Locate the cell with the specified text and output its (X, Y) center coordinate. 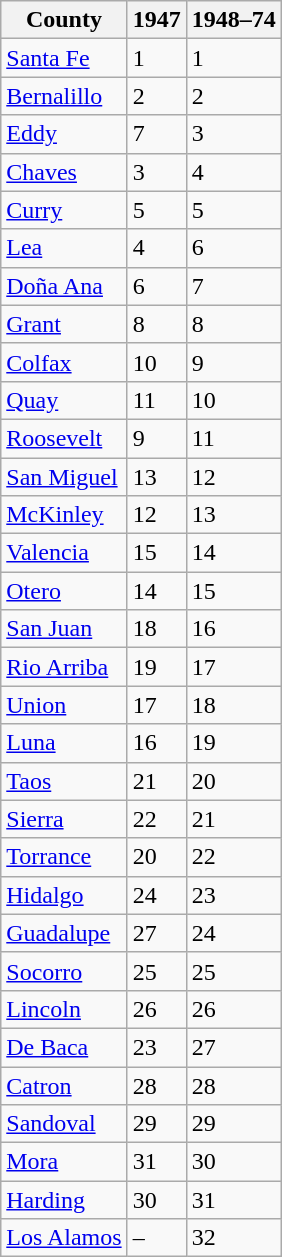
San Miguel (64, 477)
County (64, 20)
Eddy (64, 134)
Quay (64, 400)
– (156, 1238)
Torrance (64, 857)
1948–74 (234, 20)
Chaves (64, 172)
Doña Ana (64, 286)
Catron (64, 1085)
De Baca (64, 1047)
Guadalupe (64, 933)
Sandoval (64, 1124)
Valencia (64, 553)
Santa Fe (64, 58)
McKinley (64, 515)
Otero (64, 591)
Roosevelt (64, 438)
Union (64, 705)
Lea (64, 248)
Curry (64, 210)
Grant (64, 324)
Harding (64, 1200)
Mora (64, 1162)
Luna (64, 743)
Lincoln (64, 1009)
San Juan (64, 629)
32 (234, 1238)
Colfax (64, 362)
Hidalgo (64, 895)
Taos (64, 781)
Rio Arriba (64, 667)
Socorro (64, 971)
Los Alamos (64, 1238)
1947 (156, 20)
Sierra (64, 819)
Bernalillo (64, 96)
